For the text-containing cell, return its midpoint in (X, Y) coordinate format. 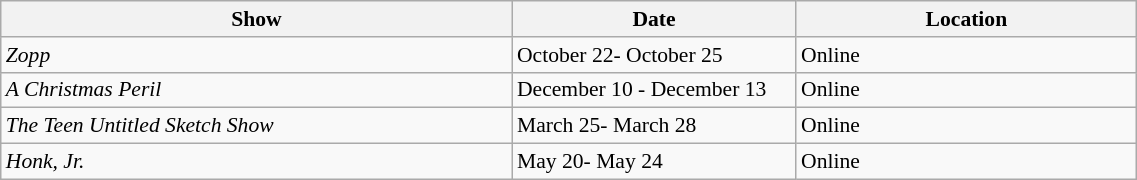
May 20- May 24 (654, 162)
A Christmas Peril (256, 90)
Location (966, 19)
Show (256, 19)
Zopp (256, 55)
Honk, Jr. (256, 162)
The Teen Untitled Sketch Show (256, 126)
March 25- March 28 (654, 126)
December 10 - December 13 (654, 90)
Date (654, 19)
October 22- October 25 (654, 55)
